Search for the cell housing the specified text and yield its (X, Y) center coordinate. 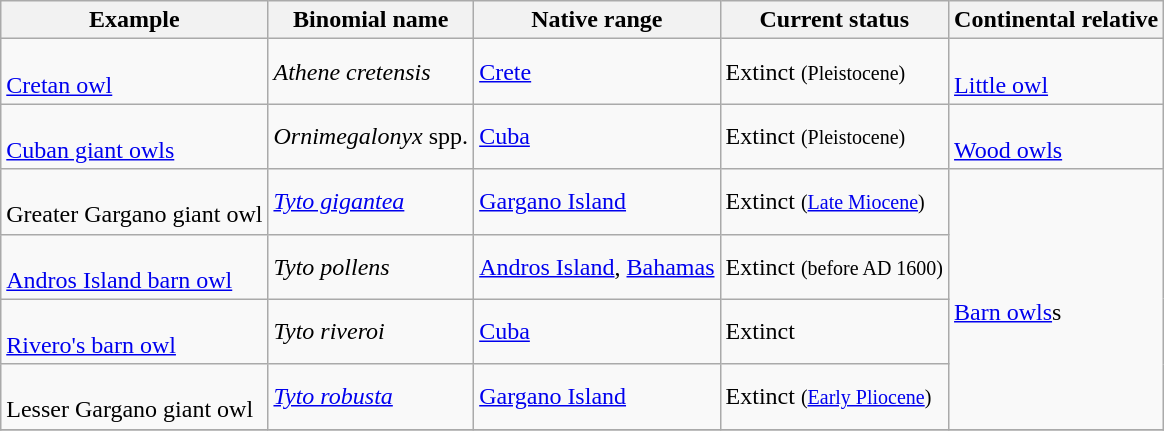
Wood owls (1056, 136)
Andros Island barn owl (134, 266)
Cuban giant owls (134, 136)
Binomial name (371, 20)
Extinct (Early Pliocene) (834, 396)
Native range (597, 20)
Extinct (834, 332)
Extinct (before AD 1600) (834, 266)
Tyto pollens (371, 266)
Lesser Gargano giant owl (134, 396)
Continental relative (1056, 20)
Ornimegalonyx spp. (371, 136)
Example (134, 20)
Greater Gargano giant owl (134, 202)
Barn owlss (1056, 299)
Crete (597, 72)
Athene cretensis (371, 72)
Tyto riveroi (371, 332)
Little owl (1056, 72)
Tyto robusta (371, 396)
Tyto gigantea (371, 202)
Cretan owl (134, 72)
Current status (834, 20)
Andros Island, Bahamas (597, 266)
Rivero's barn owl (134, 332)
Extinct (Late Miocene) (834, 202)
